Search for the cell housing the specified text and yield its (x, y) center coordinate. 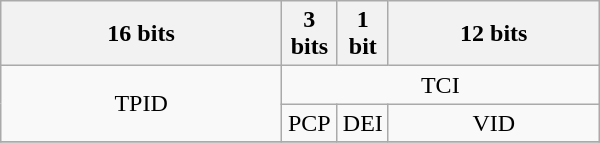
1 bit (362, 34)
16 bits (142, 34)
PCP (309, 123)
12 bits (494, 34)
TPID (142, 104)
DEI (362, 123)
3 bits (309, 34)
TCI (440, 85)
VID (494, 123)
